Search for the cell housing the specified text and yield its [x, y] center coordinate. 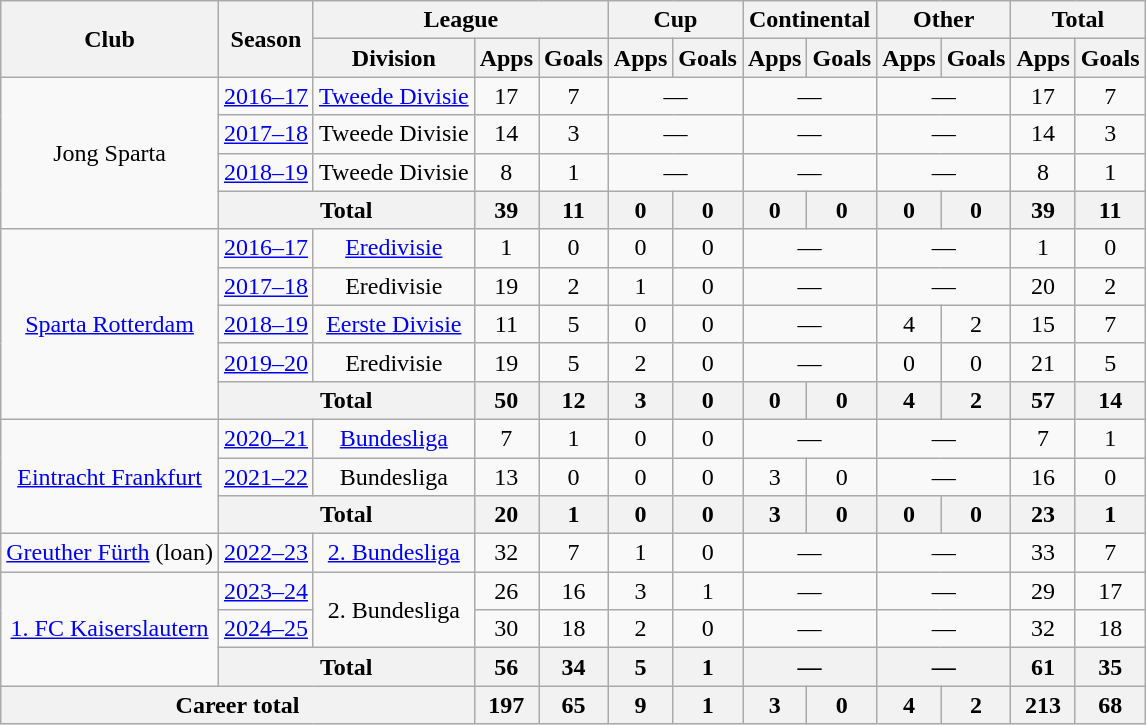
68 [1110, 705]
23 [1043, 515]
Club [110, 39]
Continental [809, 20]
15 [1043, 324]
50 [506, 400]
League [460, 20]
61 [1043, 667]
Division [394, 58]
197 [506, 705]
2023–24 [266, 591]
57 [1043, 400]
34 [574, 667]
13 [506, 477]
Career total [238, 705]
Season [266, 39]
65 [574, 705]
2024–25 [266, 629]
9 [640, 705]
Sparta Rotterdam [110, 324]
2020–21 [266, 438]
213 [1043, 705]
Cup [675, 20]
35 [1110, 667]
26 [506, 591]
2022–23 [266, 553]
21 [1043, 362]
Greuther Fürth (loan) [110, 553]
Jong Sparta [110, 153]
12 [574, 400]
Eintracht Frankfurt [110, 476]
Other [944, 20]
30 [506, 629]
1. FC Kaiserslautern [110, 629]
2019–20 [266, 362]
33 [1043, 553]
29 [1043, 591]
Eerste Divisie [394, 324]
2021–22 [266, 477]
56 [506, 667]
